Scan for the cell matching the given text and deliver its (x, y) coordinate at center. 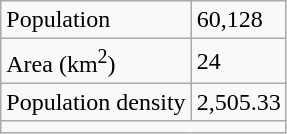
Population density (96, 102)
Population (96, 20)
Area (km2) (96, 62)
60,128 (238, 20)
24 (238, 62)
2,505.33 (238, 102)
